Pinpoint the cell where the given text exists, returning its (X, Y) midpoint coordinate. 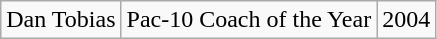
Pac-10 Coach of the Year (249, 20)
2004 (406, 20)
Dan Tobias (61, 20)
